Locate the cell with the specified text and output its [x, y] center coordinate. 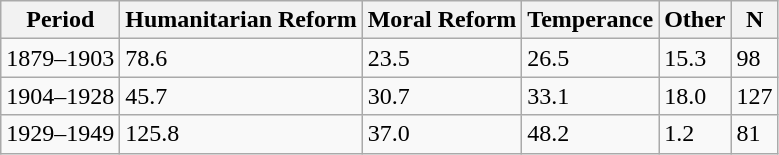
81 [754, 134]
15.3 [695, 58]
1929–1949 [60, 134]
98 [754, 58]
N [754, 20]
37.0 [442, 134]
45.7 [241, 96]
30.7 [442, 96]
23.5 [442, 58]
Humanitarian Reform [241, 20]
Period [60, 20]
Other [695, 20]
78.6 [241, 58]
18.0 [695, 96]
127 [754, 96]
26.5 [590, 58]
1904–1928 [60, 96]
Temperance [590, 20]
1879–1903 [60, 58]
33.1 [590, 96]
125.8 [241, 134]
Moral Reform [442, 20]
1.2 [695, 134]
48.2 [590, 134]
